Return [x, y] of the center of cell containing provided text 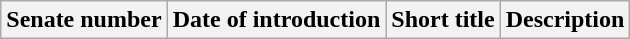
Description [565, 20]
Short title [443, 20]
Senate number [84, 20]
Date of introduction [276, 20]
